For the text-containing cell, return its midpoint in (x, y) coordinate format. 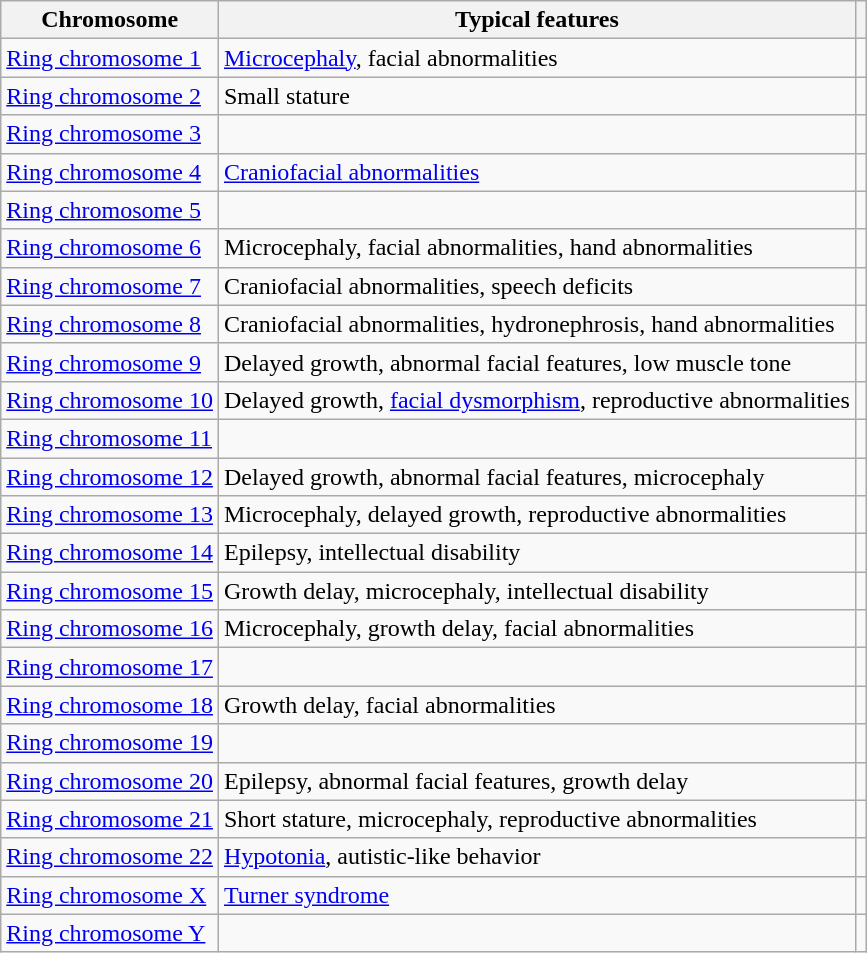
Turner syndrome (536, 895)
Ring chromosome 19 (110, 743)
Epilepsy, intellectual disability (536, 553)
Hypotonia, autistic-like behavior (536, 857)
Delayed growth, facial dysmorphism, reproductive abnormalities (536, 400)
Craniofacial abnormalities (536, 172)
Ring chromosome 12 (110, 477)
Chromosome (110, 20)
Ring chromosome 17 (110, 667)
Ring chromosome X (110, 895)
Delayed growth, abnormal facial features, low muscle tone (536, 362)
Ring chromosome 20 (110, 781)
Microcephaly, facial abnormalities, hand abnormalities (536, 248)
Ring chromosome 21 (110, 819)
Ring chromosome 22 (110, 857)
Microcephaly, growth delay, facial abnormalities (536, 629)
Epilepsy, abnormal facial features, growth delay (536, 781)
Ring chromosome 18 (110, 705)
Ring chromosome 15 (110, 591)
Ring chromosome 11 (110, 438)
Ring chromosome 8 (110, 324)
Ring chromosome 2 (110, 96)
Ring chromosome 1 (110, 58)
Ring chromosome 13 (110, 515)
Small stature (536, 96)
Craniofacial abnormalities, speech deficits (536, 286)
Ring chromosome 4 (110, 172)
Craniofacial abnormalities, hydronephrosis, hand abnormalities (536, 324)
Ring chromosome 6 (110, 248)
Ring chromosome 5 (110, 210)
Growth delay, microcephaly, intellectual disability (536, 591)
Microcephaly, facial abnormalities (536, 58)
Ring chromosome 7 (110, 286)
Ring chromosome 3 (110, 134)
Ring chromosome 14 (110, 553)
Delayed growth, abnormal facial features, microcephaly (536, 477)
Ring chromosome 16 (110, 629)
Typical features (536, 20)
Ring chromosome 10 (110, 400)
Ring chromosome 9 (110, 362)
Short stature, microcephaly, reproductive abnormalities (536, 819)
Growth delay, facial abnormalities (536, 705)
Microcephaly, delayed growth, reproductive abnormalities (536, 515)
Ring chromosome Y (110, 933)
